Locate the cell with the specified text and output its [x, y] center coordinate. 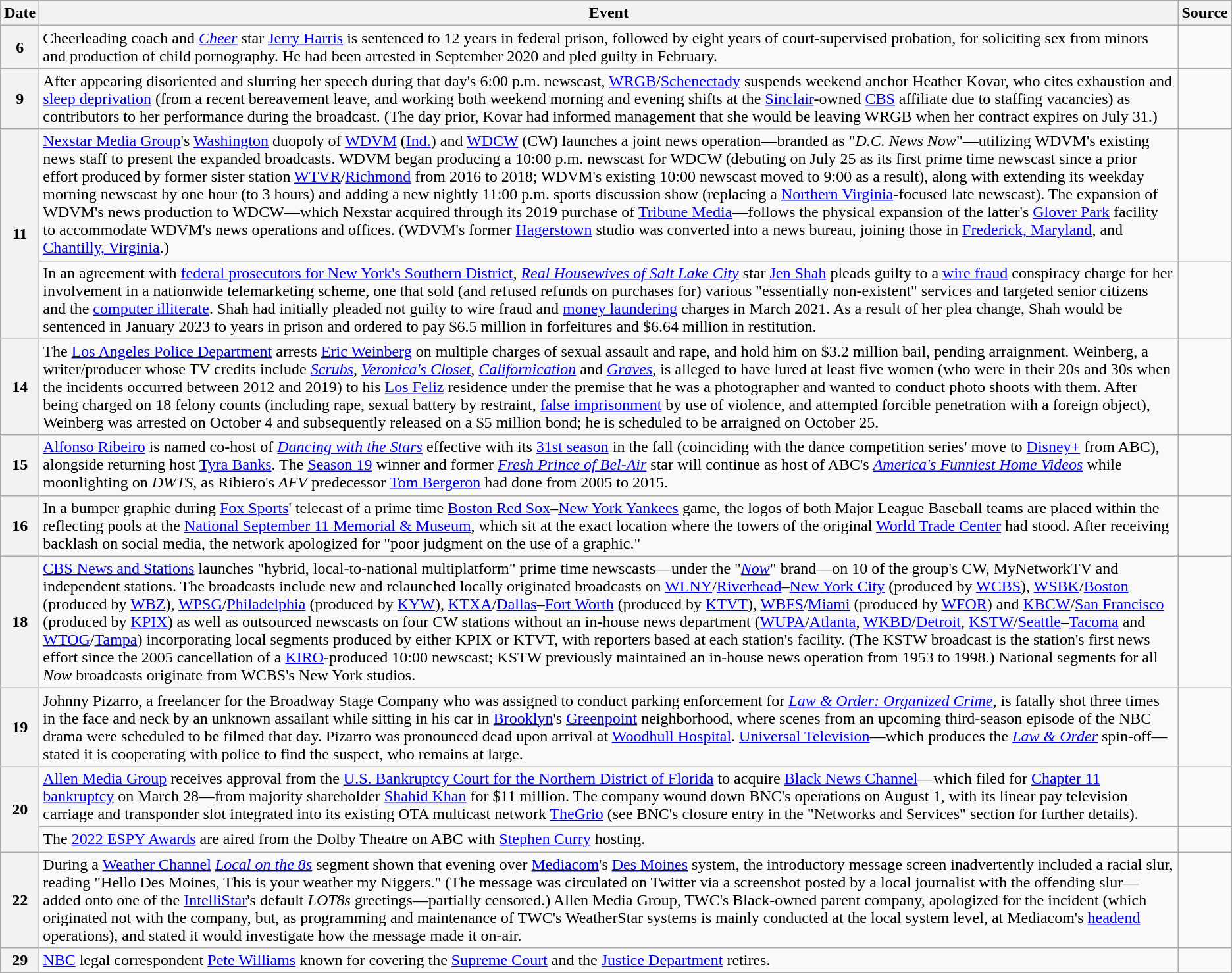
14 [20, 387]
9 [20, 99]
6 [20, 47]
22 [20, 899]
29 [20, 961]
Date [20, 13]
16 [20, 526]
11 [20, 234]
19 [20, 726]
18 [20, 622]
20 [20, 809]
15 [20, 465]
Source [1204, 13]
Event [609, 13]
NBC legal correspondent Pete Williams known for covering the Supreme Court and the Justice Department retires. [609, 961]
The 2022 ESPY Awards are aired from the Dolby Theatre on ABC with Stephen Curry hosting. [609, 839]
